Return the (x, y) coordinate for the center point of the cell that contains the specified text.  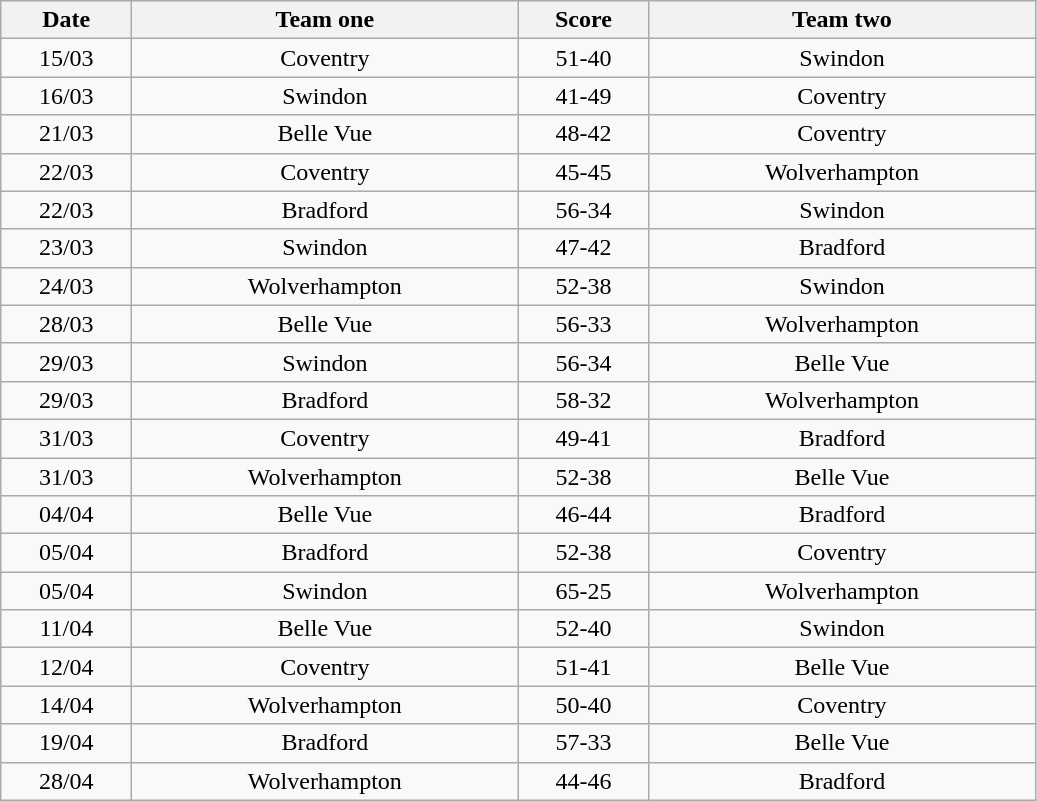
11/04 (66, 629)
14/04 (66, 705)
24/03 (66, 286)
04/04 (66, 515)
48-42 (584, 134)
51-41 (584, 667)
19/04 (66, 743)
21/03 (66, 134)
23/03 (66, 248)
47-42 (584, 248)
28/04 (66, 781)
44-46 (584, 781)
16/03 (66, 96)
57-33 (584, 743)
49-41 (584, 438)
50-40 (584, 705)
46-44 (584, 515)
45-45 (584, 172)
65-25 (584, 591)
52-40 (584, 629)
Date (66, 20)
51-40 (584, 58)
56-33 (584, 324)
Score (584, 20)
Team two (842, 20)
12/04 (66, 667)
41-49 (584, 96)
58-32 (584, 400)
28/03 (66, 324)
15/03 (66, 58)
Team one (325, 20)
